Search for the cell housing the specified text and yield its (X, Y) center coordinate. 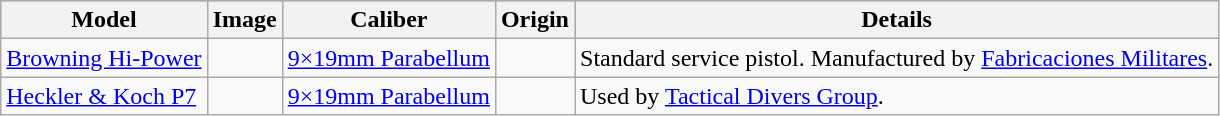
Standard service pistol. Manufactured by Fabricaciones Militares. (896, 58)
Used by Tactical Divers Group. (896, 96)
Details (896, 20)
Model (104, 20)
Image (244, 20)
Browning Hi-Power (104, 58)
Heckler & Koch P7 (104, 96)
Caliber (388, 20)
Origin (534, 20)
